Search for the cell housing the specified text and yield its (X, Y) center coordinate. 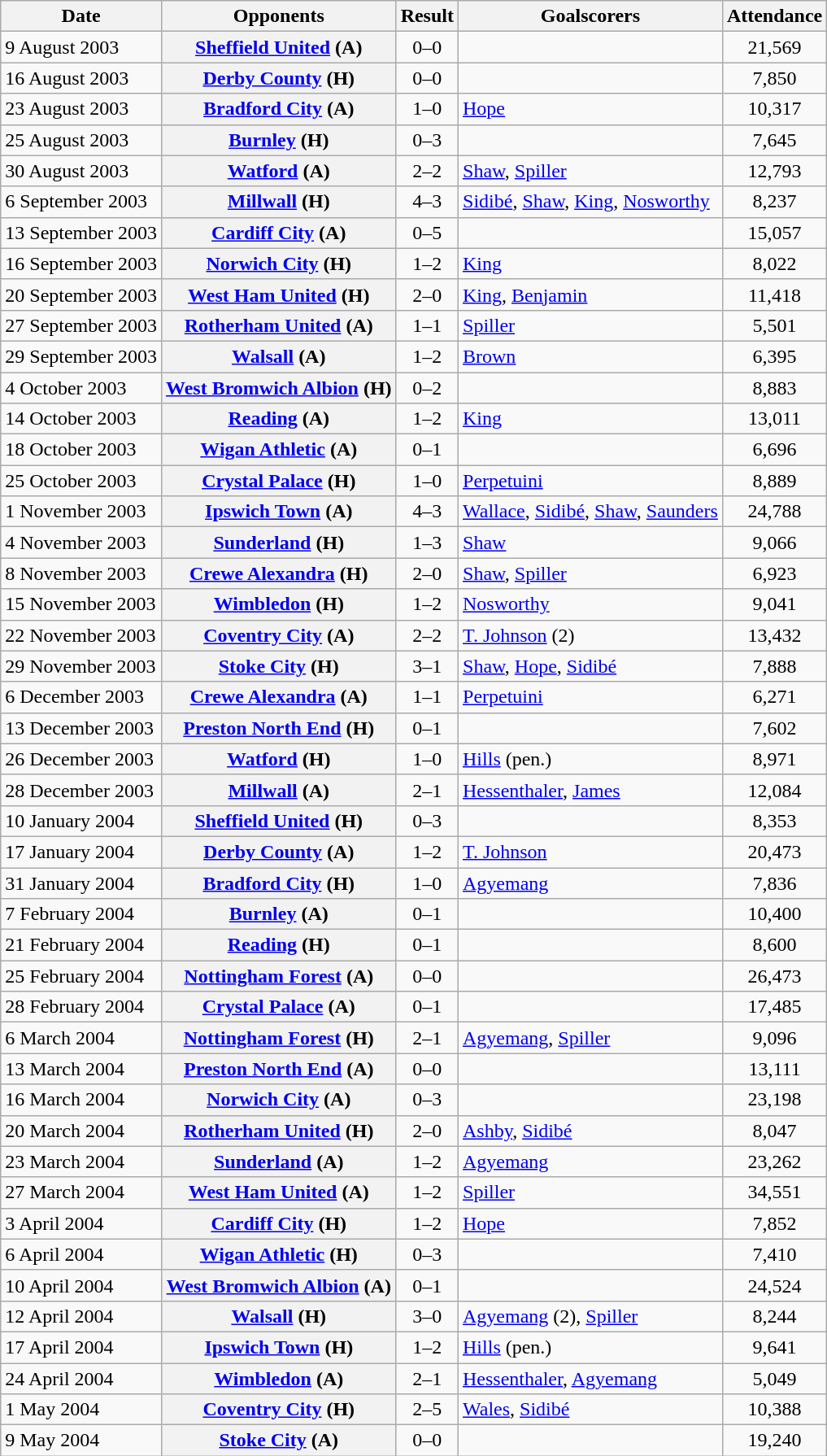
8 November 2003 (81, 573)
Cardiff City (A) (278, 233)
7,836 (774, 883)
29 September 2003 (81, 356)
30 August 2003 (81, 171)
7,852 (774, 1223)
13,432 (774, 635)
Millwall (A) (278, 790)
2–5 (427, 1410)
28 February 2004 (81, 1007)
Nottingham Forest (A) (278, 976)
Crewe Alexandra (A) (278, 697)
West Bromwich Albion (A) (278, 1285)
22 November 2003 (81, 635)
Nottingham Forest (H) (278, 1038)
Stoke City (H) (278, 666)
Rotherham United (A) (278, 325)
Stoke City (A) (278, 1441)
Sheffield United (H) (278, 821)
Ipswich Town (H) (278, 1347)
0–5 (427, 233)
3–0 (427, 1316)
8,883 (774, 388)
8,237 (774, 202)
23 March 2004 (81, 1162)
12,084 (774, 790)
23,262 (774, 1162)
23 August 2003 (81, 109)
8,600 (774, 945)
24,788 (774, 512)
Derby County (A) (278, 852)
7 February 2004 (81, 914)
21 February 2004 (81, 945)
15,057 (774, 233)
6 April 2004 (81, 1254)
6,395 (774, 356)
Crewe Alexandra (H) (278, 573)
Coventry City (H) (278, 1410)
Bradford City (A) (278, 109)
Wimbledon (A) (278, 1379)
Derby County (H) (278, 78)
10,388 (774, 1410)
12 April 2004 (81, 1316)
26 December 2003 (81, 759)
1–3 (427, 543)
T. Johnson (2) (590, 635)
5,501 (774, 325)
3 April 2004 (81, 1223)
17 April 2004 (81, 1347)
11,418 (774, 294)
20,473 (774, 852)
16 August 2003 (81, 78)
Preston North End (A) (278, 1069)
10 April 2004 (81, 1285)
25 October 2003 (81, 481)
15 November 2003 (81, 604)
12,793 (774, 171)
Wallace, Sidibé, Shaw, Saunders (590, 512)
8,244 (774, 1316)
9 May 2004 (81, 1441)
8,353 (774, 821)
Millwall (H) (278, 202)
Burnley (A) (278, 914)
0–2 (427, 388)
Coventry City (A) (278, 635)
Sheffield United (A) (278, 47)
Result (427, 16)
16 March 2004 (81, 1100)
Bradford City (H) (278, 883)
Agyemang (2), Spiller (590, 1316)
West Ham United (A) (278, 1192)
13 September 2003 (81, 233)
9,096 (774, 1038)
20 September 2003 (81, 294)
Shaw, Hope, Sidibé (590, 666)
25 August 2003 (81, 140)
25 February 2004 (81, 976)
13 December 2003 (81, 728)
5,049 (774, 1379)
Wigan Athletic (H) (278, 1254)
8,971 (774, 759)
20 March 2004 (81, 1131)
9,641 (774, 1347)
1 November 2003 (81, 512)
Crystal Palace (A) (278, 1007)
King, Benjamin (590, 294)
17 January 2004 (81, 852)
10,400 (774, 914)
10,317 (774, 109)
Date (81, 16)
Goalscorers (590, 16)
Walsall (H) (278, 1316)
Ipswich Town (A) (278, 512)
Wimbledon (H) (278, 604)
Opponents (278, 16)
Preston North End (H) (278, 728)
26,473 (774, 976)
7,602 (774, 728)
8,047 (774, 1131)
Walsall (A) (278, 356)
Wigan Athletic (A) (278, 450)
16 September 2003 (81, 264)
Reading (H) (278, 945)
Sidibé, Shaw, King, Nosworthy (590, 202)
9,066 (774, 543)
34,551 (774, 1192)
Hessenthaler, James (590, 790)
Rotherham United (H) (278, 1131)
8,022 (774, 264)
Attendance (774, 16)
18 October 2003 (81, 450)
Burnley (H) (278, 140)
17,485 (774, 1007)
3–1 (427, 666)
24 April 2004 (81, 1379)
Norwich City (A) (278, 1100)
7,410 (774, 1254)
4 November 2003 (81, 543)
7,888 (774, 666)
Shaw (590, 543)
Agyemang, Spiller (590, 1038)
27 March 2004 (81, 1192)
29 November 2003 (81, 666)
6 September 2003 (81, 202)
7,850 (774, 78)
24,524 (774, 1285)
14 October 2003 (81, 419)
7,645 (774, 140)
9,041 (774, 604)
Brown (590, 356)
31 January 2004 (81, 883)
6 March 2004 (81, 1038)
8,889 (774, 481)
Reading (A) (278, 419)
6,271 (774, 697)
6,696 (774, 450)
1 May 2004 (81, 1410)
Watford (H) (278, 759)
Crystal Palace (H) (278, 481)
28 December 2003 (81, 790)
19,240 (774, 1441)
Sunderland (H) (278, 543)
Watford (A) (278, 171)
13,011 (774, 419)
13,111 (774, 1069)
9 August 2003 (81, 47)
23,198 (774, 1100)
6,923 (774, 573)
Sunderland (A) (278, 1162)
West Bromwich Albion (H) (278, 388)
West Ham United (H) (278, 294)
27 September 2003 (81, 325)
Hessenthaler, Agyemang (590, 1379)
21,569 (774, 47)
Norwich City (H) (278, 264)
13 March 2004 (81, 1069)
Nosworthy (590, 604)
T. Johnson (590, 852)
4 October 2003 (81, 388)
Cardiff City (H) (278, 1223)
Wales, Sidibé (590, 1410)
Ashby, Sidibé (590, 1131)
10 January 2004 (81, 821)
6 December 2003 (81, 697)
